Provide the [X, Y] coordinate of the cell's center where the given text is located.  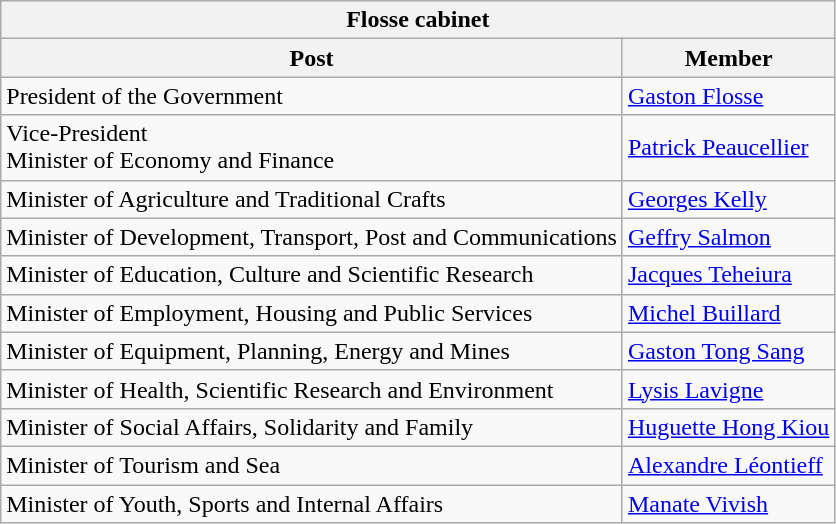
Minister of Equipment, Planning, Energy and Mines [312, 351]
Minister of Employment, Housing and Public Services [312, 313]
Lysis Lavigne [728, 389]
Minister of Education, Culture and Scientific Research [312, 275]
Huguette Hong Kiou [728, 427]
Post [312, 58]
Minister of Agriculture and Traditional Crafts [312, 199]
Georges Kelly [728, 199]
President of the Government [312, 96]
Minister of Health, Scientific Research and Environment [312, 389]
Flosse cabinet [418, 20]
Member [728, 58]
Gaston Flosse [728, 96]
Minister of Tourism and Sea [312, 465]
Minister of Development, Transport, Post and Communications [312, 237]
Michel Buillard [728, 313]
Geffry Salmon [728, 237]
Manate Vivish [728, 503]
Patrick Peaucellier [728, 148]
Minister of Social Affairs, Solidarity and Family [312, 427]
Minister of Youth, Sports and Internal Affairs [312, 503]
Alexandre Léontieff [728, 465]
Gaston Tong Sang [728, 351]
Vice-PresidentMinister of Economy and Finance [312, 148]
Jacques Teheiura [728, 275]
